Extract the [x, y] coordinate from the center of the cell holding the provided text.  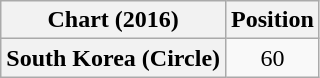
Position [273, 20]
South Korea (Circle) [114, 58]
60 [273, 58]
Chart (2016) [114, 20]
